Locate the cell with the specified text and output its (x, y) center coordinate. 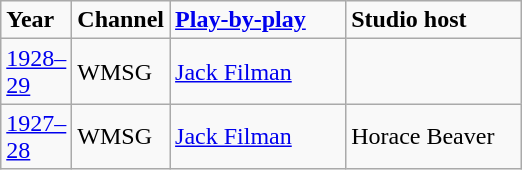
Studio host (434, 20)
Play-by-play (258, 20)
1928–29 (36, 72)
Channel (121, 20)
Horace Beaver (434, 136)
Year (36, 20)
1927–28 (36, 136)
